Provide the [X, Y] coordinate of the cell's center where the given text is located.  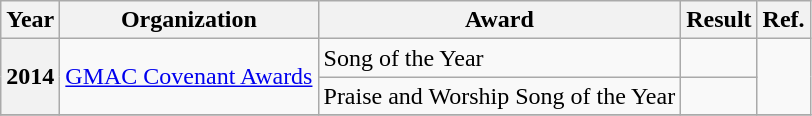
2014 [30, 77]
Year [30, 20]
Song of the Year [500, 58]
Organization [189, 20]
Award [500, 20]
Ref. [784, 20]
Result [719, 20]
Praise and Worship Song of the Year [500, 96]
GMAC Covenant Awards [189, 77]
